Determine the (X, Y) coordinate at the center of the cell enclosing the given text.  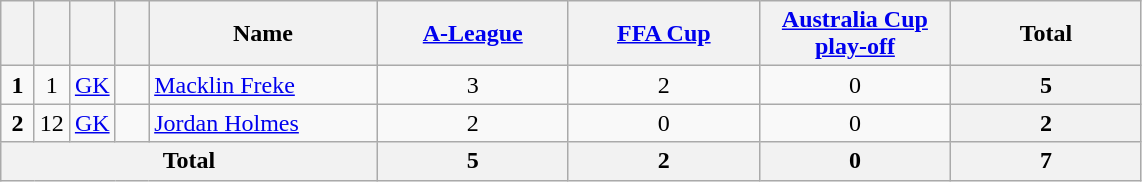
Australia Cup play-off (854, 34)
Name (264, 34)
Macklin Freke (264, 85)
12 (52, 123)
A-League (472, 34)
Jordan Holmes (264, 123)
3 (472, 85)
FFA Cup (664, 34)
7 (1046, 161)
